Provide the (X, Y) coordinate of the cell's center where the given text is located.  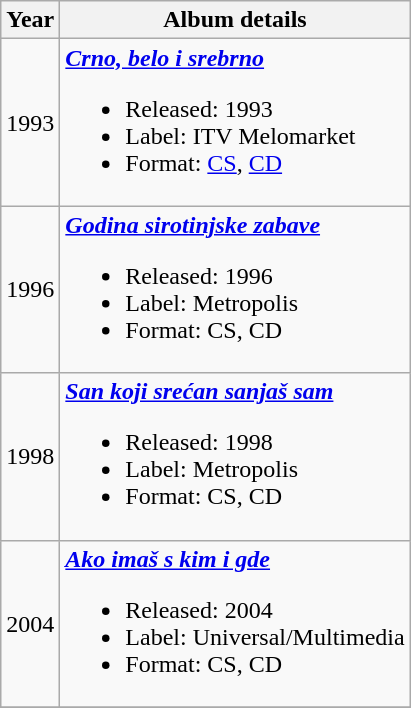
2004 (30, 624)
Godina sirotinjske zabaveReleased: 1996Label: MetropolisFormat: CS, CD (235, 290)
Ako imaš s kim i gdeReleased: 2004Label: Universal/MultimediaFormat: CS, CD (235, 624)
1996 (30, 290)
1998 (30, 456)
1993 (30, 122)
Album details (235, 20)
San koji srećan sanjaš samReleased: 1998Label: MetropolisFormat: CS, CD (235, 456)
Crno, belo i srebrnoReleased: 1993Label: ITV MelomarketFormat: CS, CD (235, 122)
Year (30, 20)
